Return the (x, y) coordinate for the center point of the cell that contains the specified text.  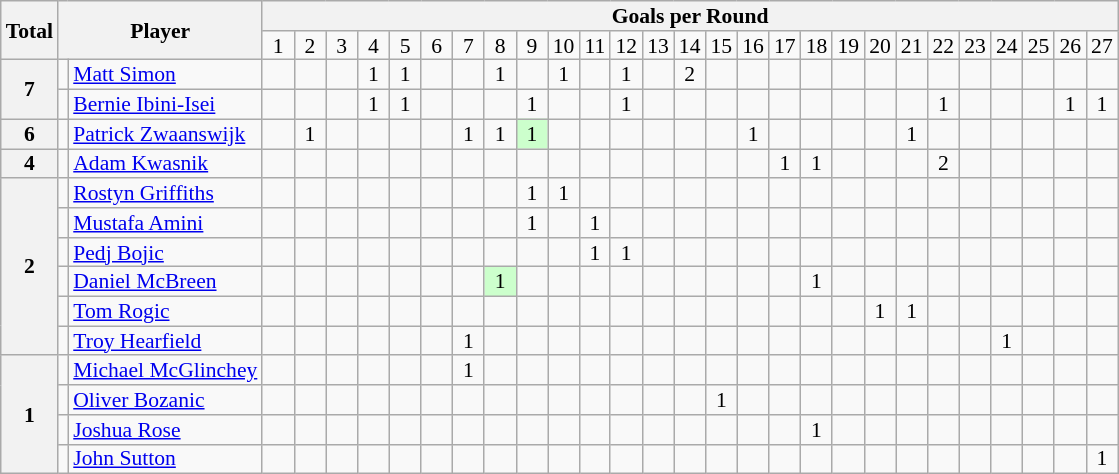
26 (1070, 46)
5 (405, 46)
24 (1007, 46)
Player (160, 30)
22 (943, 46)
12 (626, 46)
17 (785, 46)
Rostyn Griffiths (165, 193)
21 (912, 46)
John Sutton (165, 459)
Total (30, 30)
Tom Rogic (165, 312)
20 (880, 46)
Mustafa Amini (165, 223)
15 (722, 46)
Adam Kwasnik (165, 164)
14 (690, 46)
8 (500, 46)
9 (532, 46)
25 (1039, 46)
16 (753, 46)
13 (658, 46)
27 (1102, 46)
11 (594, 46)
Goals per Round (690, 16)
Joshua Rose (165, 430)
19 (848, 46)
Bernie Ibini-Isei (165, 105)
3 (342, 46)
Matt Simon (165, 75)
Michael McGlinchey (165, 371)
10 (564, 46)
23 (975, 46)
18 (817, 46)
Troy Hearfield (165, 341)
Pedj Bojic (165, 253)
Oliver Bozanic (165, 400)
Daniel McBreen (165, 282)
Patrick Zwaanswijk (165, 134)
